Detect which cell encompasses the target text, then output its (X, Y) center coordinate. 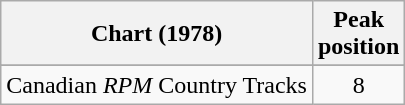
Chart (1978) (157, 34)
8 (358, 85)
Peakposition (358, 34)
Canadian RPM Country Tracks (157, 85)
